Pinpoint the cell where the given text exists, returning its [x, y] midpoint coordinate. 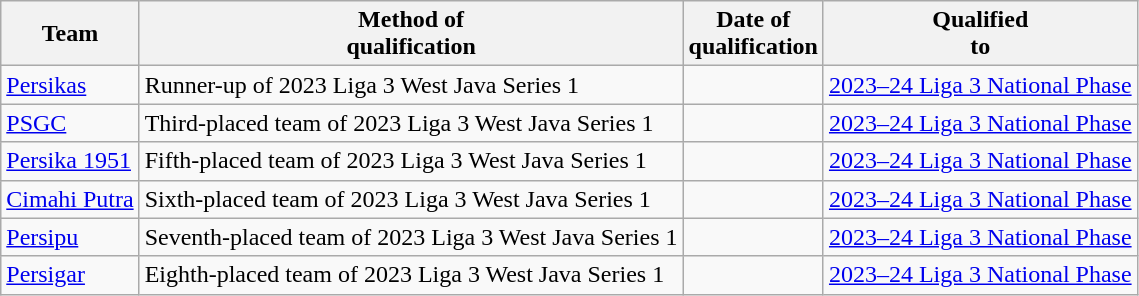
Persikas [70, 85]
Method of qualification [411, 34]
Fifth-placed team of 2023 Liga 3 West Java Series 1 [411, 161]
Persigar [70, 275]
Team [70, 34]
Eighth-placed team of 2023 Liga 3 West Java Series 1 [411, 275]
Persika 1951 [70, 161]
Third-placed team of 2023 Liga 3 West Java Series 1 [411, 123]
Date of qualification [753, 34]
Qualified to [980, 34]
Sixth-placed team of 2023 Liga 3 West Java Series 1 [411, 199]
Seventh-placed team of 2023 Liga 3 West Java Series 1 [411, 237]
Cimahi Putra [70, 199]
Persipu [70, 237]
PSGC [70, 123]
Runner-up of 2023 Liga 3 West Java Series 1 [411, 85]
